Pinpoint the cell where the given text exists, returning its (X, Y) midpoint coordinate. 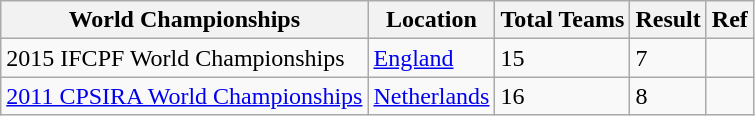
World Championships (184, 20)
7 (668, 58)
2011 CPSIRA World Championships (184, 96)
Netherlands (432, 96)
Result (668, 20)
Location (432, 20)
8 (668, 96)
England (432, 58)
2015 IFCPF World Championships (184, 58)
Total Teams (562, 20)
15 (562, 58)
16 (562, 96)
Ref (730, 20)
